Extract the (x, y) coordinate from the center of the cell holding the provided text.  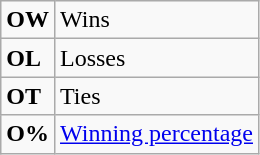
OT (28, 96)
O% (28, 134)
Ties (156, 96)
OW (28, 20)
Wins (156, 20)
Winning percentage (156, 134)
OL (28, 58)
Losses (156, 58)
